Detect which cell encompasses the target text, then output its (x, y) center coordinate. 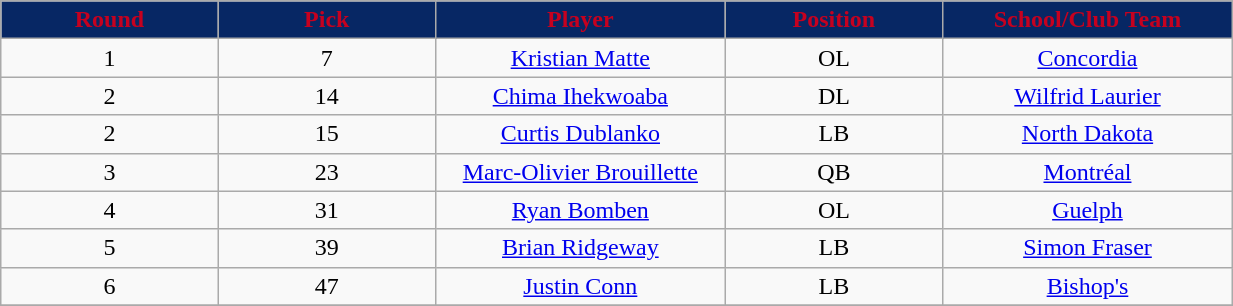
Brian Ridgeway (580, 248)
1 (110, 58)
47 (326, 286)
23 (326, 172)
Wilfrid Laurier (1088, 96)
QB (834, 172)
15 (326, 134)
39 (326, 248)
Position (834, 20)
Kristian Matte (580, 58)
Round (110, 20)
6 (110, 286)
5 (110, 248)
4 (110, 210)
Justin Conn (580, 286)
School/Club Team (1088, 20)
Marc-Olivier Brouillette (580, 172)
Bishop's (1088, 286)
Montréal (1088, 172)
31 (326, 210)
14 (326, 96)
Chima Ihekwoaba (580, 96)
Guelph (1088, 210)
3 (110, 172)
DL (834, 96)
Simon Fraser (1088, 248)
Curtis Dublanko (580, 134)
Pick (326, 20)
Concordia (1088, 58)
Ryan Bomben (580, 210)
Player (580, 20)
North Dakota (1088, 134)
7 (326, 58)
